Capture the cell that displays the provided text and extract its (x, y) central coordinate. 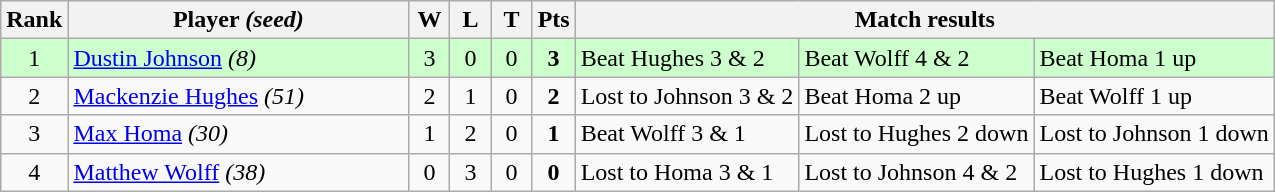
Beat Homa 1 up (1154, 58)
Beat Homa 2 up (916, 96)
Beat Wolff 1 up (1154, 96)
Lost to Hughes 1 down (1154, 172)
Dustin Johnson (8) (238, 58)
T (512, 20)
Lost to Johnson 4 & 2 (916, 172)
Lost to Johnson 1 down (1154, 134)
Beat Wolff 4 & 2 (916, 58)
Lost to Johnson 3 & 2 (687, 96)
L (470, 20)
Max Homa (30) (238, 134)
Player (seed) (238, 20)
4 (34, 172)
Lost to Homa 3 & 1 (687, 172)
Lost to Hughes 2 down (916, 134)
Pts (554, 20)
W (430, 20)
Mackenzie Hughes (51) (238, 96)
Beat Hughes 3 & 2 (687, 58)
Match results (924, 20)
Beat Wolff 3 & 1 (687, 134)
Rank (34, 20)
Matthew Wolff (38) (238, 172)
